For the text-containing cell, return its midpoint in (X, Y) coordinate format. 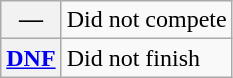
— (31, 20)
Did not finish (146, 58)
Did not compete (146, 20)
DNF (31, 58)
